Find where the given text appears and provide that cell's center as [X, Y] coordinate. 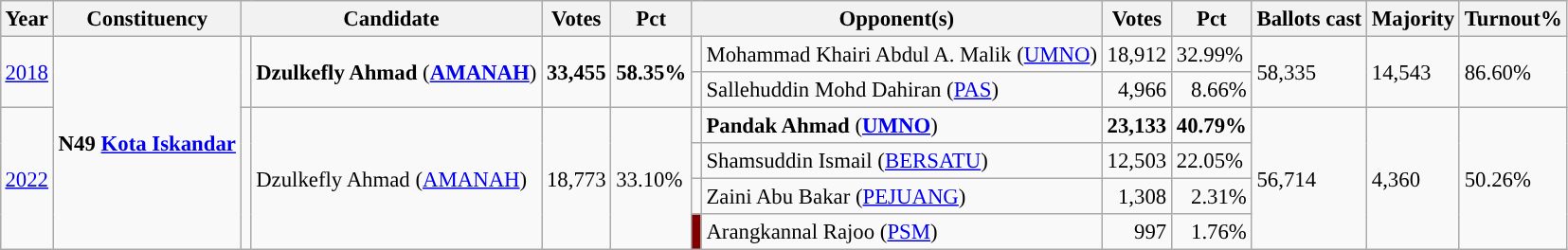
Mohammad Khairi Abdul A. Malik (UMNO) [902, 54]
56,714 [1309, 179]
50.26% [1513, 179]
18,912 [1137, 54]
14,543 [1413, 72]
33,455 [576, 72]
23,133 [1137, 126]
4,966 [1137, 90]
Arangkannal Rajoo (PSM) [902, 232]
32.99% [1213, 54]
33.10% [652, 179]
2.31% [1213, 197]
Sallehuddin Mohd Dahiran (PAS) [902, 90]
N49 Kota Iskandar [147, 143]
Zaini Abu Bakar (PEJUANG) [902, 197]
Pandak Ahmad (UMNO) [902, 126]
Ballots cast [1309, 19]
2022 [27, 179]
Candidate [390, 19]
997 [1137, 232]
4,360 [1413, 179]
58.35% [652, 72]
86.60% [1513, 72]
18,773 [576, 179]
Shamsuddin Ismail (BERSATU) [902, 161]
12,503 [1137, 161]
40.79% [1213, 126]
1.76% [1213, 232]
Constituency [147, 19]
1,308 [1137, 197]
Majority [1413, 19]
Opponent(s) [896, 19]
Year [27, 19]
2018 [27, 72]
58,335 [1309, 72]
8.66% [1213, 90]
22.05% [1213, 161]
Turnout% [1513, 19]
